Capture the cell that displays the provided text and extract its [x, y] central coordinate. 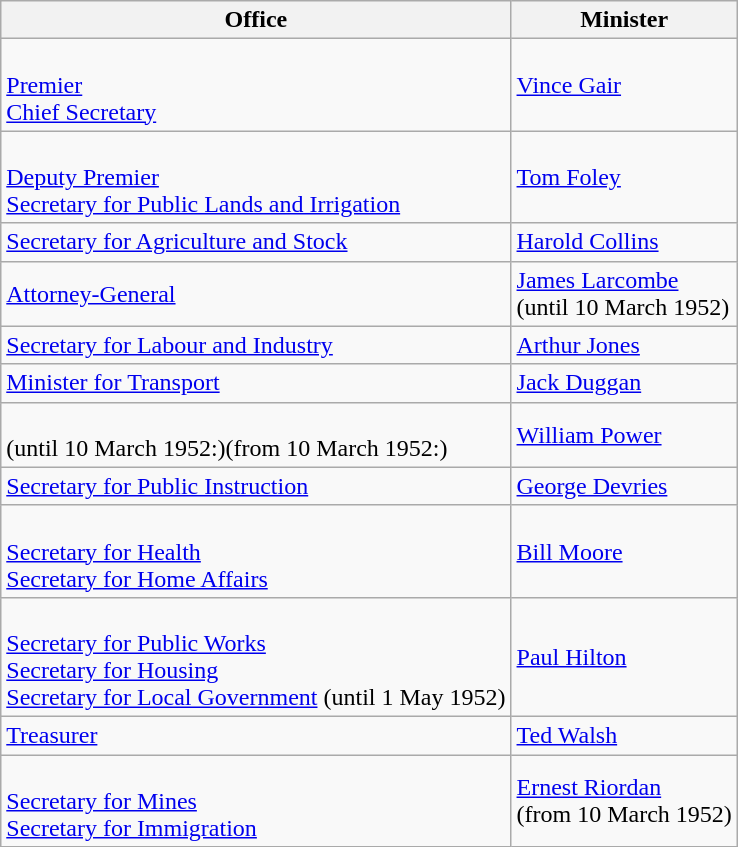
Harold Collins [624, 242]
Ernest Riordan(from 10 March 1952) [624, 800]
Minister [624, 20]
Deputy Premier Secretary for Public Lands and Irrigation [256, 177]
Secretary for Health Secretary for Home Affairs [256, 551]
Tom Foley [624, 177]
Treasurer [256, 735]
Bill Moore [624, 551]
Secretary for Public Instruction [256, 486]
Secretary for Mines Secretary for Immigration [256, 800]
(until 10 March 1952:)(from 10 March 1952:) [256, 434]
Ted Walsh [624, 735]
Arthur Jones [624, 345]
Attorney-General [256, 294]
Secretary for Public Works Secretary for Housing Secretary for Local Government (until 1 May 1952) [256, 656]
Paul Hilton [624, 656]
Secretary for Labour and Industry [256, 345]
George Devries [624, 486]
James Larcombe(until 10 March 1952) [624, 294]
Secretary for Agriculture and Stock [256, 242]
Minister for Transport [256, 383]
William Power [624, 434]
Office [256, 20]
Premier Chief Secretary [256, 85]
Vince Gair [624, 85]
Jack Duggan [624, 383]
